Return the [X, Y] coordinate for the center point of the cell that contains the specified text.  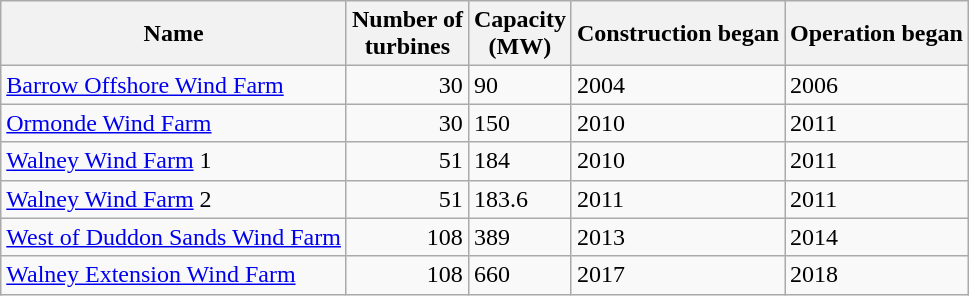
Walney Extension Wind Farm [174, 275]
2017 [678, 275]
Construction began [678, 34]
Number ofturbines [407, 34]
2013 [678, 237]
2018 [877, 275]
Operation began [877, 34]
184 [520, 161]
389 [520, 237]
183.6 [520, 199]
Barrow Offshore Wind Farm [174, 85]
Walney Wind Farm 1 [174, 161]
Name [174, 34]
150 [520, 123]
90 [520, 85]
660 [520, 275]
Walney Wind Farm 2 [174, 199]
2004 [678, 85]
Capacity(MW) [520, 34]
Ormonde Wind Farm [174, 123]
2014 [877, 237]
2006 [877, 85]
West of Duddon Sands Wind Farm [174, 237]
